Scan for the cell matching the given text and deliver its [X, Y] coordinate at center. 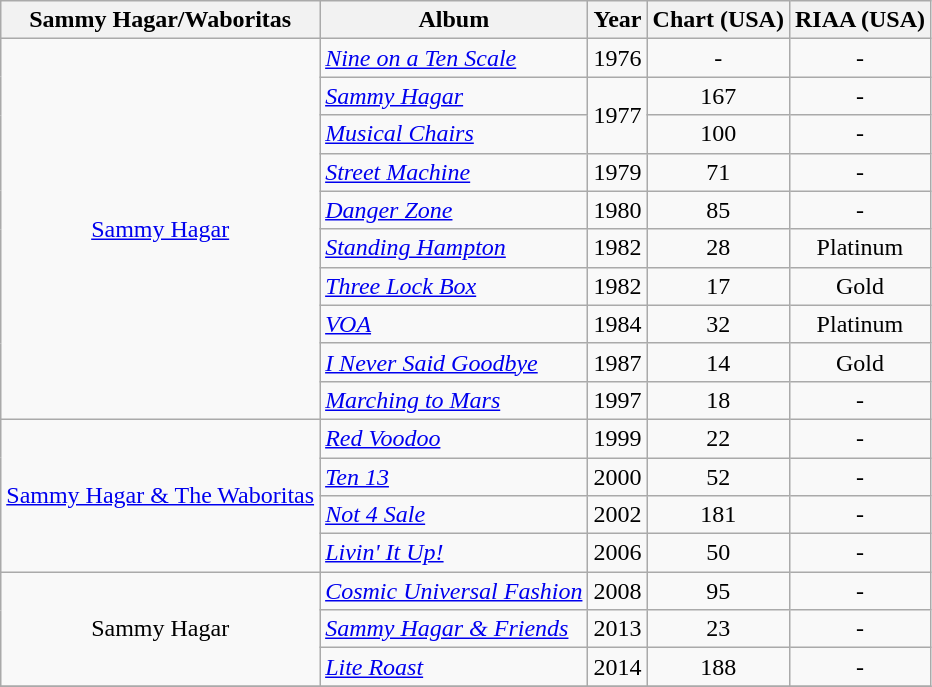
Danger Zone [454, 210]
1977 [618, 115]
71 [718, 172]
100 [718, 134]
Album [454, 20]
2006 [618, 553]
Chart (USA) [718, 20]
85 [718, 210]
Street Machine [454, 172]
Sammy Hagar/Waboritas [160, 20]
95 [718, 591]
Cosmic Universal Fashion [454, 591]
1984 [618, 324]
2014 [618, 667]
Standing Hampton [454, 248]
VOA [454, 324]
2002 [618, 515]
18 [718, 400]
2000 [618, 477]
28 [718, 248]
1979 [618, 172]
22 [718, 438]
Three Lock Box [454, 286]
Nine on a Ten Scale [454, 58]
1987 [618, 362]
17 [718, 286]
181 [718, 515]
1980 [618, 210]
Red Voodoo [454, 438]
Livin' It Up! [454, 553]
Ten 13 [454, 477]
23 [718, 629]
14 [718, 362]
52 [718, 477]
50 [718, 553]
1976 [618, 58]
1999 [618, 438]
Not 4 Sale [454, 515]
1997 [618, 400]
Lite Roast [454, 667]
RIAA (USA) [860, 20]
Sammy Hagar & The Waboritas [160, 495]
Year [618, 20]
Musical Chairs [454, 134]
188 [718, 667]
Marching to Mars [454, 400]
32 [718, 324]
2008 [618, 591]
Sammy Hagar & Friends [454, 629]
I Never Said Goodbye [454, 362]
167 [718, 96]
2013 [618, 629]
